Output the (X, Y) coordinate of the center of the cell containing the given text.  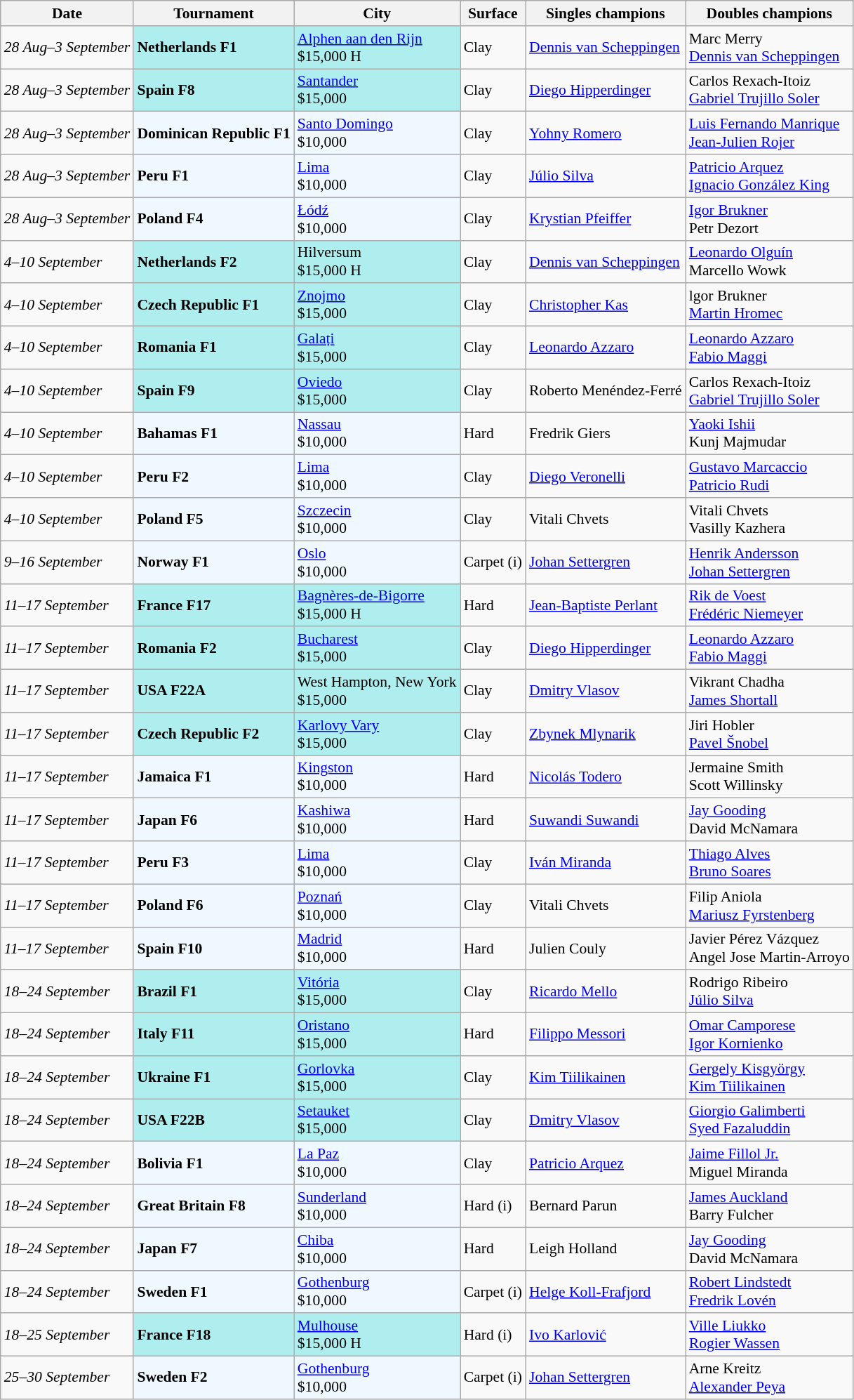
Filippo Messori (606, 1035)
Ricardo Mello (606, 991)
Leonardo Olguín Marcello Wowk (769, 261)
Gustavo Marcaccio Patricio Rudi (769, 476)
Brazil F1 (213, 991)
Patricio Arquez (606, 1163)
Bagnères-de-Bigorre $15,000 H (378, 605)
Spain F9 (213, 390)
Madrid$10,000 (378, 948)
Netherlands F2 (213, 261)
Jermaine Smith Scott Willinsky (769, 777)
Ukraine F1 (213, 1077)
Szczecin$10,000 (378, 520)
Ville Liukko Rogier Wassen (769, 1335)
Thiago Alves Bruno Soares (769, 862)
Yohny Romero (606, 133)
Julien Couly (606, 948)
Patricio Arquez Ignacio González King (769, 176)
Netherlands F1 (213, 48)
Great Britain F8 (213, 1206)
Nassau $10,000 (378, 434)
Poland F4 (213, 219)
Lima$10,000 (378, 862)
James Auckland Barry Fulcher (769, 1206)
Poznań $10,000 (378, 906)
Kim Tiilikainen (606, 1077)
Arne Kreitz Alexander Peya (769, 1378)
Bucharest $15,000 (378, 649)
Gergely Kisgyörgy Kim Tiilikainen (769, 1077)
25–30 September (67, 1378)
Diego Veronelli (606, 476)
Jaime Fillol Jr. Miguel Miranda (769, 1163)
Peru F2 (213, 476)
Italy F11 (213, 1035)
Czech Republic F1 (213, 305)
Bahamas F1 (213, 434)
Poland F6 (213, 906)
Oristano $15,000 (378, 1035)
Leonardo Azzaro (606, 348)
Rodrigo Ribeiro Júlio Silva (769, 991)
Yaoki Ishii Kunj Majmudar (769, 434)
Jean-Baptiste Perlant (606, 605)
Suwandi Suwandi (606, 820)
Dominican Republic F1 (213, 133)
Nicolás Todero (606, 777)
Filip Aniola Mariusz Fyrstenberg (769, 906)
West Hampton, New York $15,000 (378, 691)
Karlovy Vary $15,000 (378, 734)
La Paz$10,000 (378, 1163)
Leigh Holland (606, 1248)
Krystian Pfeiffer (606, 219)
Spain F8 (213, 90)
Galați$15,000 (378, 348)
Robert Lindstedt Fredrik Lovén (769, 1292)
Sunderland $10,000 (378, 1206)
Sweden F1 (213, 1292)
Kashiwa$10,000 (378, 820)
Omar Camporese Igor Kornienko (769, 1035)
Jamaica F1 (213, 777)
Gorlovka $15,000 (378, 1077)
Romania F2 (213, 649)
France F17 (213, 605)
Giorgio Galimberti Syed Fazaluddin (769, 1121)
lgor Brukner Martin Hromec (769, 305)
Date (67, 13)
Hilversum $15,000 H (378, 261)
18–25 September (67, 1335)
Sweden F2 (213, 1378)
Oviedo $15,000 (378, 390)
Peru F3 (213, 862)
Kingston $10,000 (378, 777)
Alphen aan den Rijn$15,000 H (378, 48)
Javier Pérez Vázquez Angel Jose Martin-Arroyo (769, 948)
USA F22A (213, 691)
Japan F7 (213, 1248)
Vitória$15,000 (378, 991)
USA F22B (213, 1121)
Znojmo $15,000 (378, 305)
Christopher Kas (606, 305)
Roberto Menéndez-Ferré (606, 390)
Marc Merry Dennis van Scheppingen (769, 48)
Setauket$15,000 (378, 1121)
Henrik Andersson Johan Settergren (769, 562)
Luis Fernando Manrique Jean-Julien Rojer (769, 133)
Oslo $10,000 (378, 562)
Bernard Parun (606, 1206)
Poland F5 (213, 520)
Spain F10 (213, 948)
Jiri Hobler Pavel Šnobel (769, 734)
Chiba$10,000 (378, 1248)
Bolivia F1 (213, 1163)
Iván Miranda (606, 862)
Japan F6 (213, 820)
Rik de Voest Frédéric Niemeyer (769, 605)
Helge Koll-Frafjord (606, 1292)
Doubles champions (769, 13)
Tournament (213, 13)
France F18 (213, 1335)
Fredrik Giers (606, 434)
Vikrant Chadha James Shortall (769, 691)
Zbynek Mlynarik (606, 734)
9–16 September (67, 562)
Surface (493, 13)
Singles champions (606, 13)
Ivo Karlović (606, 1335)
Mulhouse$15,000 H (378, 1335)
Vitali Chvets Vasilly Kazhera (769, 520)
Igor Brukner Petr Dezort (769, 219)
Czech Republic F2 (213, 734)
Júlio Silva (606, 176)
City (378, 13)
Santo Domingo $10,000 (378, 133)
Peru F1 (213, 176)
Norway F1 (213, 562)
Santander$15,000 (378, 90)
Łódź $10,000 (378, 219)
Romania F1 (213, 348)
